Return the [x, y] coordinate for the center point of the cell that contains the specified text.  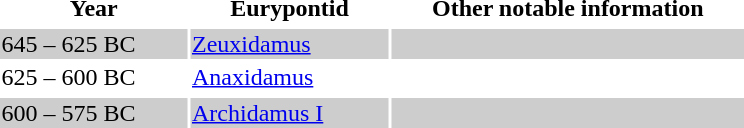
Zeuxidamus [289, 44]
645 – 625 BC [94, 44]
625 – 600 BC [94, 77]
Archidamus I [289, 113]
Anaxidamus [289, 77]
600 – 575 BC [94, 113]
